Return the (X, Y) coordinate for the center point of the cell that contains the specified text.  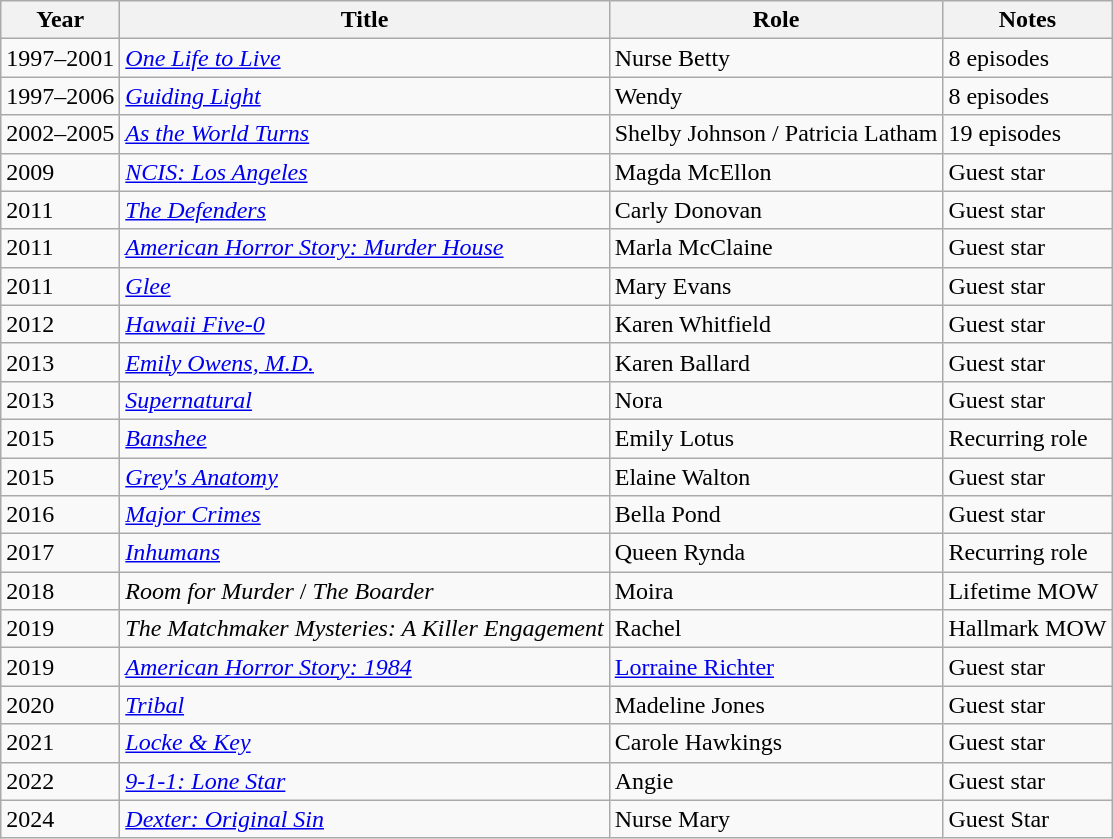
Hallmark MOW (1028, 629)
2002–2005 (60, 134)
2009 (60, 172)
2021 (60, 743)
Lifetime MOW (1028, 591)
1997–2001 (60, 58)
Shelby Johnson / Patricia Latham (776, 134)
One Life to Live (364, 58)
As the World Turns (364, 134)
American Horror Story: 1984 (364, 667)
Elaine Walton (776, 477)
Rachel (776, 629)
Bella Pond (776, 515)
The Defenders (364, 210)
Room for Murder / The Boarder (364, 591)
Dexter: Original Sin (364, 819)
Queen Rynda (776, 553)
2016 (60, 515)
Karen Ballard (776, 362)
2018 (60, 591)
2012 (60, 324)
Carly Donovan (776, 210)
Karen Whitfield (776, 324)
Madeline Jones (776, 705)
Grey's Anatomy (364, 477)
19 episodes (1028, 134)
2020 (60, 705)
2017 (60, 553)
Nora (776, 400)
Marla McClaine (776, 248)
Notes (1028, 20)
9-1-1: Lone Star (364, 781)
Carole Hawkings (776, 743)
NCIS: Los Angeles (364, 172)
Major Crimes (364, 515)
Inhumans (364, 553)
American Horror Story: Murder House (364, 248)
Guiding Light (364, 96)
Magda McEllon (776, 172)
1997–2006 (60, 96)
2024 (60, 819)
Supernatural (364, 400)
Hawaii Five-0 (364, 324)
Tribal (364, 705)
Year (60, 20)
Lorraine Richter (776, 667)
Mary Evans (776, 286)
Role (776, 20)
Banshee (364, 438)
Angie (776, 781)
2022 (60, 781)
Moira (776, 591)
Emily Lotus (776, 438)
Locke & Key (364, 743)
Title (364, 20)
Nurse Betty (776, 58)
The Matchmaker Mysteries: A Killer Engagement (364, 629)
Emily Owens, M.D. (364, 362)
Wendy (776, 96)
Nurse Mary (776, 819)
Glee (364, 286)
Guest Star (1028, 819)
